Pinpoint the cell where the given text exists, returning its [X, Y] midpoint coordinate. 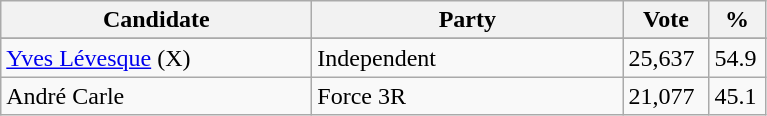
Yves Lévesque (X) [156, 58]
Force 3R [468, 96]
25,637 [666, 58]
Party [468, 20]
André Carle [156, 96]
21,077 [666, 96]
Independent [468, 58]
Candidate [156, 20]
54.9 [737, 58]
Vote [666, 20]
45.1 [737, 96]
% [737, 20]
